From the cell containing the given text, extract its center point as (x, y) coordinate. 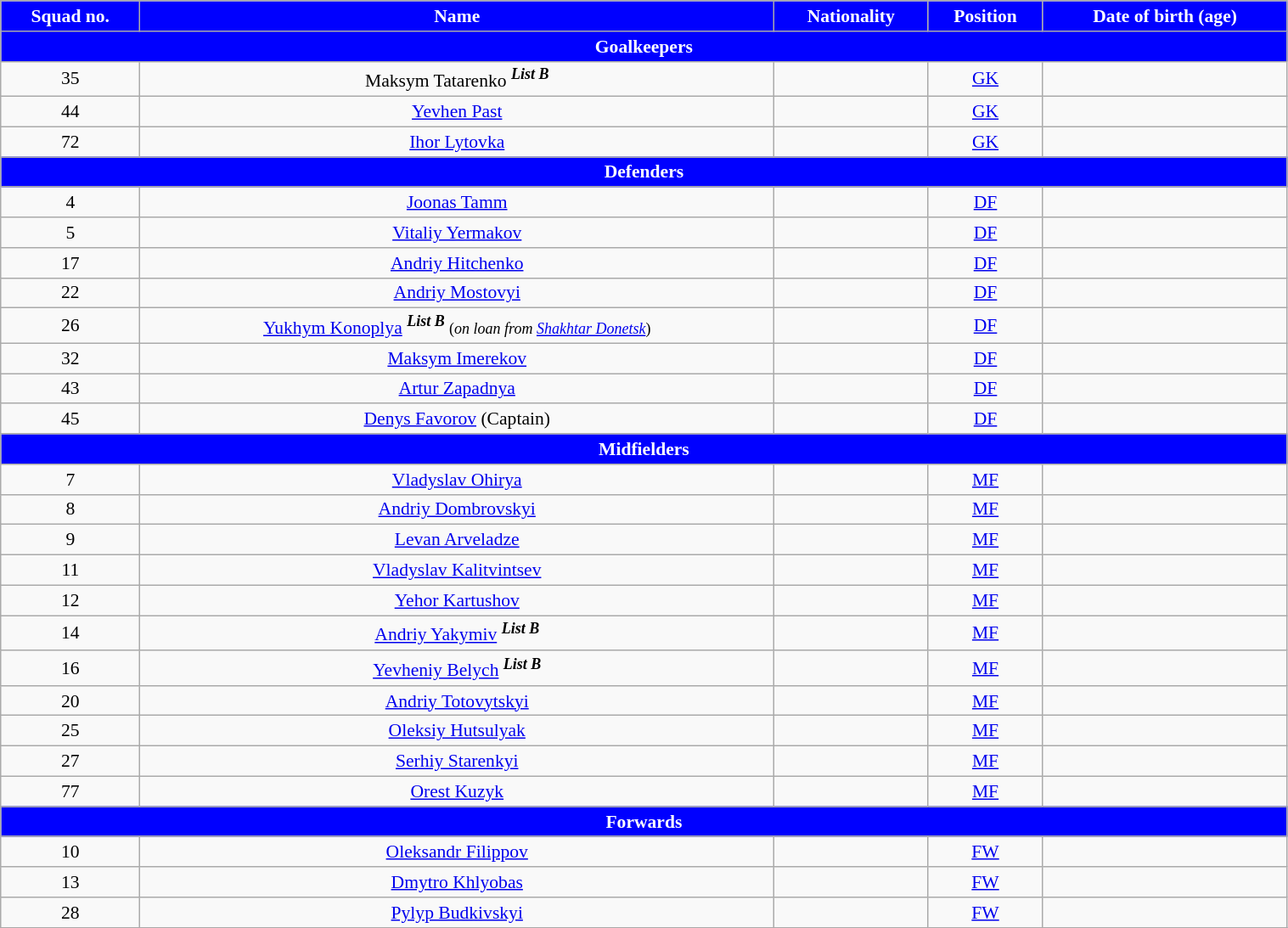
Dmytro Khlyobas (457, 882)
12 (70, 600)
Joonas Tamm (457, 203)
Vladyslav Kalitvintsev (457, 571)
Andriy Hitchenko (457, 263)
17 (70, 263)
Forwards (644, 822)
11 (70, 571)
Nationality (851, 16)
28 (70, 913)
22 (70, 293)
Serhiy Starenkyi (457, 762)
Position (985, 16)
5 (70, 233)
14 (70, 633)
Name (457, 16)
43 (70, 389)
10 (70, 852)
Yevheniy Belych List B (457, 667)
32 (70, 358)
4 (70, 203)
Yukhym Konoplya List B (on loan from Shakhtar Donetsk) (457, 326)
8 (70, 510)
Pylyp Budkivskyi (457, 913)
Midfielders (644, 449)
20 (70, 701)
Oleksiy Hutsulyak (457, 731)
Andriy Yakymiv List B (457, 633)
Squad no. (70, 16)
13 (70, 882)
77 (70, 792)
16 (70, 667)
Vladyslav Ohirya (457, 480)
Levan Arveladze (457, 540)
Date of birth (age) (1165, 16)
Orest Kuzyk (457, 792)
Ihor Lytovka (457, 142)
Denys Favorov (Captain) (457, 419)
7 (70, 480)
Vitaliy Yermakov (457, 233)
Goalkeepers (644, 47)
27 (70, 762)
Maksym Imerekov (457, 358)
Andriy Dombrovskyi (457, 510)
Andriy Mostovyi (457, 293)
25 (70, 731)
Artur Zapadnya (457, 389)
Oleksandr Filippov (457, 852)
9 (70, 540)
Yevhen Past (457, 112)
44 (70, 112)
Defenders (644, 172)
45 (70, 419)
35 (70, 78)
Maksym Tatarenko List B (457, 78)
Yehor Kartushov (457, 600)
Andriy Totovytskyi (457, 701)
72 (70, 142)
26 (70, 326)
